Provide the (X, Y) coordinate of the cell's center where the given text is located.  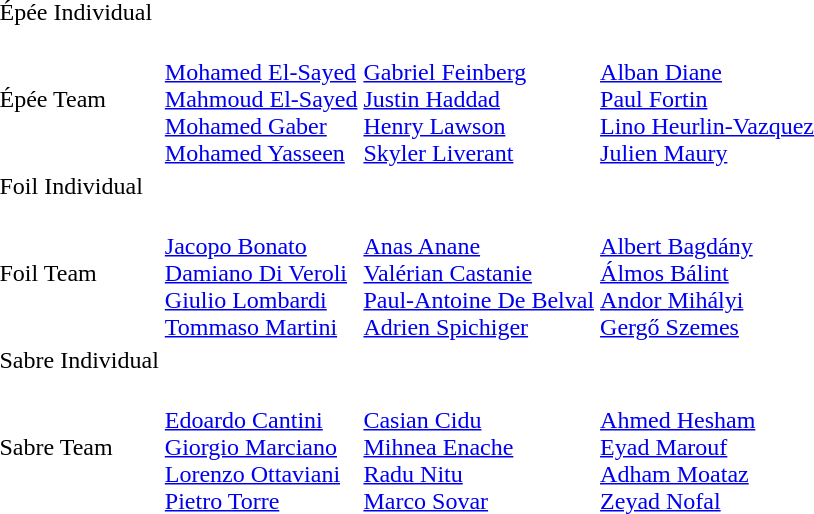
Gabriel FeinbergJustin HaddadHenry LawsonSkyler Liverant (479, 99)
Anas AnaneValérian CastaniePaul-Antoine De BelvalAdrien Spichiger (479, 273)
Mohamed El-SayedMahmoud El-SayedMohamed GaberMohamed Yasseen (261, 99)
Jacopo BonatoDamiano Di VeroliGiulio LombardiTommaso Martini (261, 273)
